Scan for the cell matching the given text and deliver its (x, y) coordinate at center. 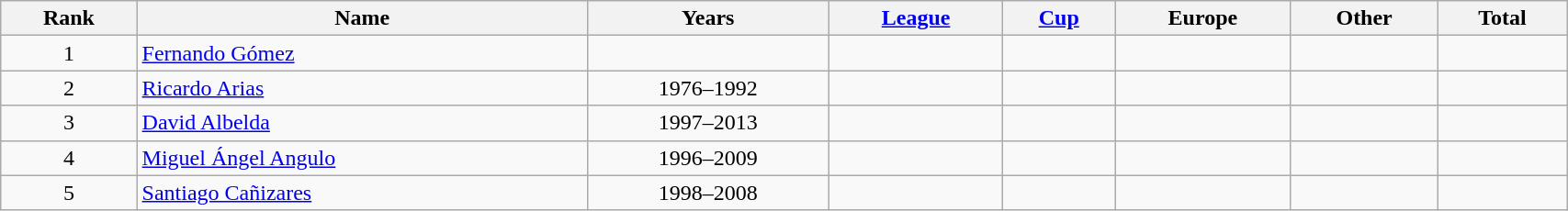
Cup (1059, 18)
1976–1992 (707, 88)
David Albelda (362, 123)
Rank (69, 18)
Total (1503, 18)
1997–2013 (707, 123)
Years (707, 18)
Ricardo Arias (362, 88)
League (915, 18)
Miguel Ángel Angulo (362, 158)
Fernando Gómez (362, 53)
1996–2009 (707, 158)
5 (69, 193)
Europe (1203, 18)
1 (69, 53)
4 (69, 158)
Other (1364, 18)
Santiago Cañizares (362, 193)
3 (69, 123)
1998–2008 (707, 193)
Name (362, 18)
2 (69, 88)
